Search for the cell housing the specified text and yield its (X, Y) center coordinate. 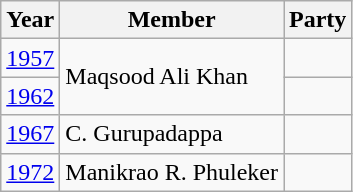
Member (172, 20)
C. Gurupadappa (172, 134)
1957 (30, 58)
Maqsood Ali Khan (172, 77)
1962 (30, 96)
1967 (30, 134)
Party (318, 20)
1972 (30, 172)
Manikrao R. Phuleker (172, 172)
Year (30, 20)
